Output the (X, Y) coordinate of the center of the cell containing the given text.  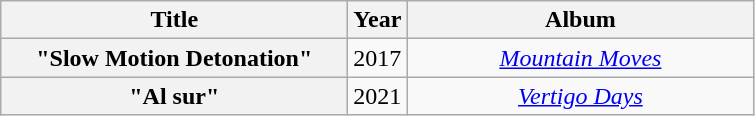
2017 (378, 58)
"Al sur" (174, 96)
2021 (378, 96)
Year (378, 20)
Vertigo Days (580, 96)
"Slow Motion Detonation" (174, 58)
Mountain Moves (580, 58)
Album (580, 20)
Title (174, 20)
